Output the (x, y) coordinate of the center of the cell containing the given text.  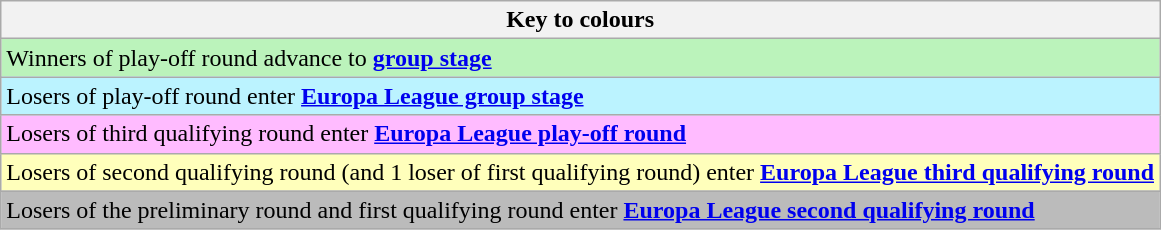
Losers of second qualifying round (and 1 loser of first qualifying round) enter Europa League third qualifying round (580, 172)
Losers of play-off round enter Europa League group stage (580, 96)
Losers of third qualifying round enter Europa League play-off round (580, 134)
Winners of play-off round advance to group stage (580, 58)
Key to colours (580, 20)
Losers of the preliminary round and first qualifying round enter Europa League second qualifying round (580, 210)
